Provide the [X, Y] coordinate of the cell's center where the given text is located.  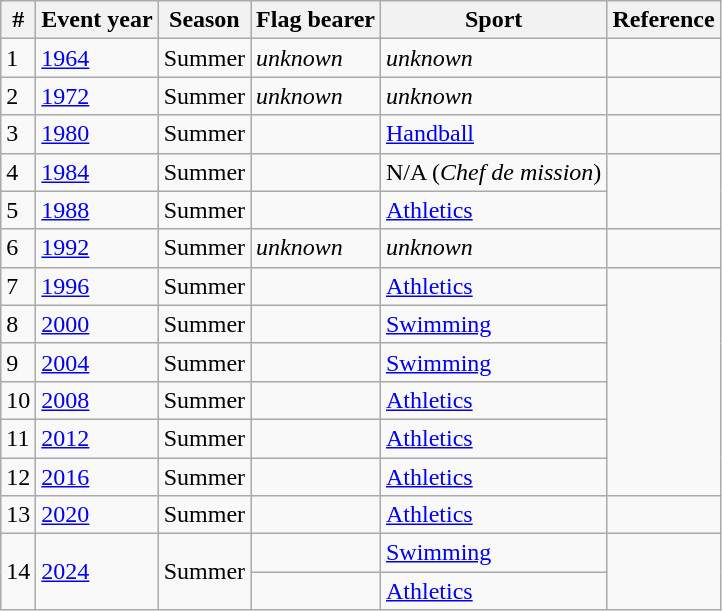
Handball [493, 134]
10 [18, 400]
2024 [97, 572]
5 [18, 210]
2016 [97, 477]
3 [18, 134]
4 [18, 172]
1988 [97, 210]
13 [18, 515]
2012 [97, 438]
Season [204, 20]
Sport [493, 20]
Reference [664, 20]
Flag bearer [316, 20]
14 [18, 572]
Event year [97, 20]
1980 [97, 134]
2000 [97, 324]
2008 [97, 400]
12 [18, 477]
1972 [97, 96]
1996 [97, 286]
2020 [97, 515]
1984 [97, 172]
2004 [97, 362]
1 [18, 58]
7 [18, 286]
6 [18, 248]
1964 [97, 58]
2 [18, 96]
1992 [97, 248]
N/A (Chef de mission) [493, 172]
9 [18, 362]
8 [18, 324]
11 [18, 438]
# [18, 20]
